Scan for the cell matching the given text and deliver its (x, y) coordinate at center. 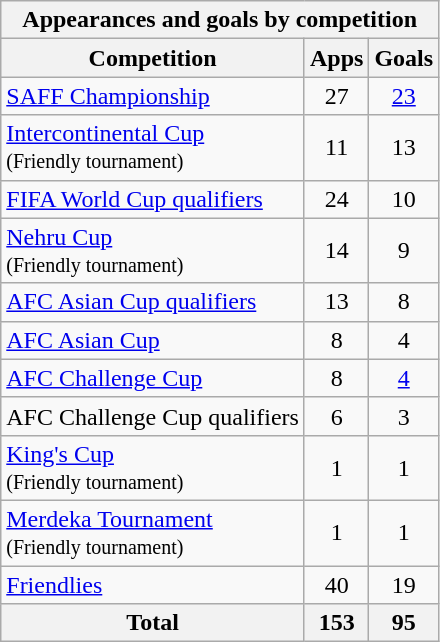
Merdeka Tournament(Friendly tournament) (153, 532)
Apps (336, 58)
Appearances and goals by competition (220, 20)
King's Cup(Friendly tournament) (153, 468)
AFC Asian Cup qualifiers (153, 302)
Nehru Cup(Friendly tournament) (153, 250)
AFC Challenge Cup qualifiers (153, 416)
40 (336, 585)
FIFA World Cup qualifiers (153, 199)
Competition (153, 58)
10 (404, 199)
Total (153, 623)
AFC Asian Cup (153, 340)
3 (404, 416)
11 (336, 148)
9 (404, 250)
Intercontinental Cup(Friendly tournament) (153, 148)
153 (336, 623)
19 (404, 585)
Goals (404, 58)
SAFF Championship (153, 96)
6 (336, 416)
14 (336, 250)
Friendlies (153, 585)
24 (336, 199)
23 (404, 96)
AFC Challenge Cup (153, 378)
27 (336, 96)
95 (404, 623)
